Capture the cell that displays the provided text and extract its [x, y] central coordinate. 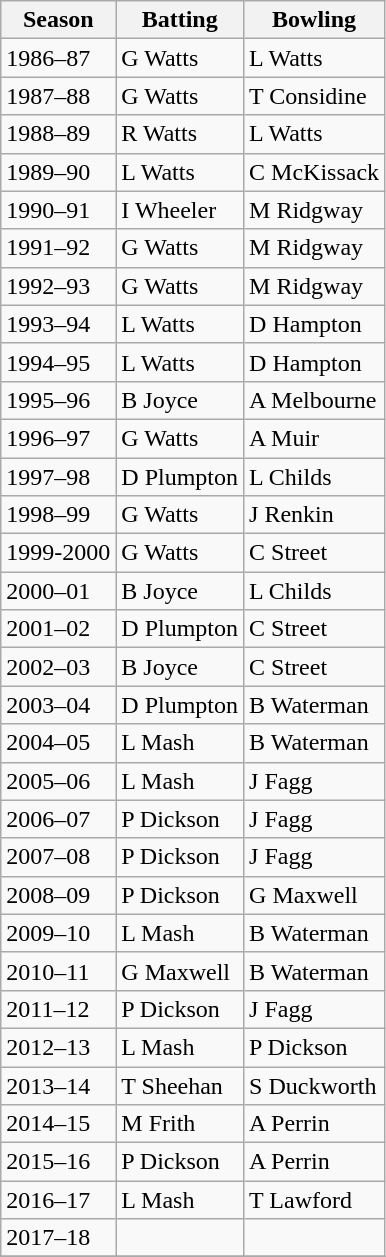
1986–87 [58, 58]
1990–91 [58, 210]
2016–17 [58, 1200]
2007–08 [58, 857]
1998–99 [58, 515]
2002–03 [58, 667]
2008–09 [58, 895]
2000–01 [58, 591]
T Sheehan [180, 1085]
1996–97 [58, 438]
2015–16 [58, 1162]
1999-2000 [58, 553]
2012–13 [58, 1047]
2009–10 [58, 933]
C McKissack [314, 172]
2010–11 [58, 971]
1987–88 [58, 96]
1995–96 [58, 400]
T Lawford [314, 1200]
A Muir [314, 438]
2017–18 [58, 1238]
2003–04 [58, 705]
2006–07 [58, 819]
1989–90 [58, 172]
I Wheeler [180, 210]
R Watts [180, 134]
Batting [180, 20]
2004–05 [58, 743]
Bowling [314, 20]
1994–95 [58, 362]
J Renkin [314, 515]
1988–89 [58, 134]
2011–12 [58, 1009]
1993–94 [58, 324]
2013–14 [58, 1085]
1992–93 [58, 286]
2014–15 [58, 1124]
A Melbourne [314, 400]
2005–06 [58, 781]
M Frith [180, 1124]
Season [58, 20]
T Considine [314, 96]
1997–98 [58, 477]
1991–92 [58, 248]
S Duckworth [314, 1085]
2001–02 [58, 629]
